Capture the cell that displays the provided text and extract its [x, y] central coordinate. 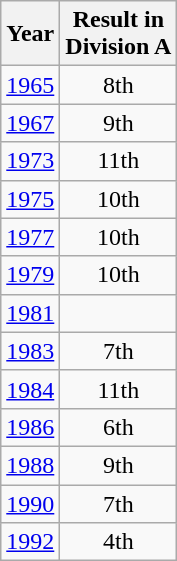
1977 [30, 237]
8th [118, 85]
4th [118, 542]
1981 [30, 313]
6th [118, 427]
Result inDivision A [118, 34]
1983 [30, 351]
1990 [30, 503]
1984 [30, 389]
1979 [30, 275]
1988 [30, 465]
1992 [30, 542]
Year [30, 34]
1965 [30, 85]
1973 [30, 161]
1986 [30, 427]
1975 [30, 199]
1967 [30, 123]
